Locate the cell with the specified text and output its [x, y] center coordinate. 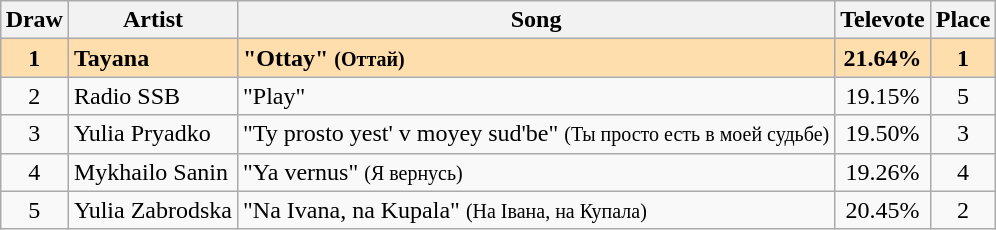
19.50% [882, 134]
19.26% [882, 172]
"Na Ivana, na Kupala" (На Івана, на Купала) [536, 210]
20.45% [882, 210]
Televote [882, 20]
Draw [34, 20]
Tayana [152, 58]
"Ottay" (Оттай) [536, 58]
Mykhailo Sanin [152, 172]
"Ya vernus" (Я вернусь) [536, 172]
19.15% [882, 96]
Artist [152, 20]
"Play" [536, 96]
Yulia Pryadko [152, 134]
Radio SSB [152, 96]
Yulia Zabrodska [152, 210]
Place [963, 20]
Song [536, 20]
21.64% [882, 58]
"Ty prosto yest' v moyey sud'be" (Ты просто есть в моей судьбе) [536, 134]
